Output the [X, Y] coordinate of the center of the cell containing the given text.  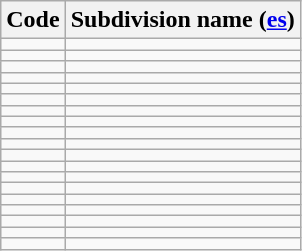
Code [33, 20]
Subdivision name (es) [182, 20]
